Provide the [X, Y] coordinate of the cell's center where the given text is located.  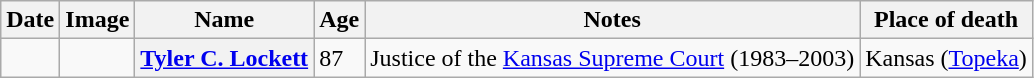
Age [340, 20]
Image [98, 20]
Place of death [946, 20]
87 [340, 58]
Notes [612, 20]
Tyler C. Lockett [224, 58]
Justice of the Kansas Supreme Court (1983–2003) [612, 58]
Date [30, 20]
Kansas (Topeka) [946, 58]
Name [224, 20]
